Output the (X, Y) coordinate of the center of the cell containing the given text.  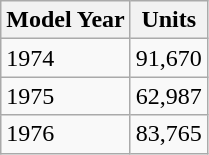
Model Year (66, 20)
91,670 (168, 58)
Units (168, 20)
1976 (66, 134)
1974 (66, 58)
1975 (66, 96)
83,765 (168, 134)
62,987 (168, 96)
